Output the (x, y) coordinate of the center of the cell containing the given text.  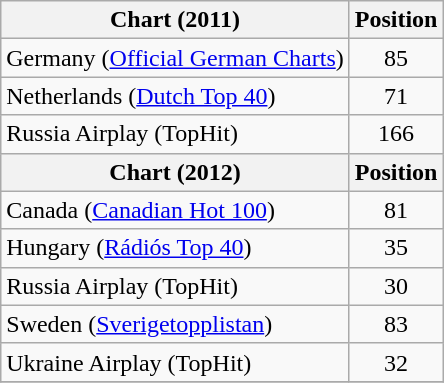
83 (396, 324)
Germany (Official German Charts) (175, 58)
85 (396, 58)
Netherlands (Dutch Top 40) (175, 96)
Chart (2011) (175, 20)
Canada (Canadian Hot 100) (175, 210)
71 (396, 96)
166 (396, 134)
32 (396, 362)
Hungary (Rádiós Top 40) (175, 248)
81 (396, 210)
Sweden (Sverigetopplistan) (175, 324)
35 (396, 248)
30 (396, 286)
Chart (2012) (175, 172)
Ukraine Airplay (TopHit) (175, 362)
